Extract the [x, y] coordinate from the center of the cell holding the provided text.  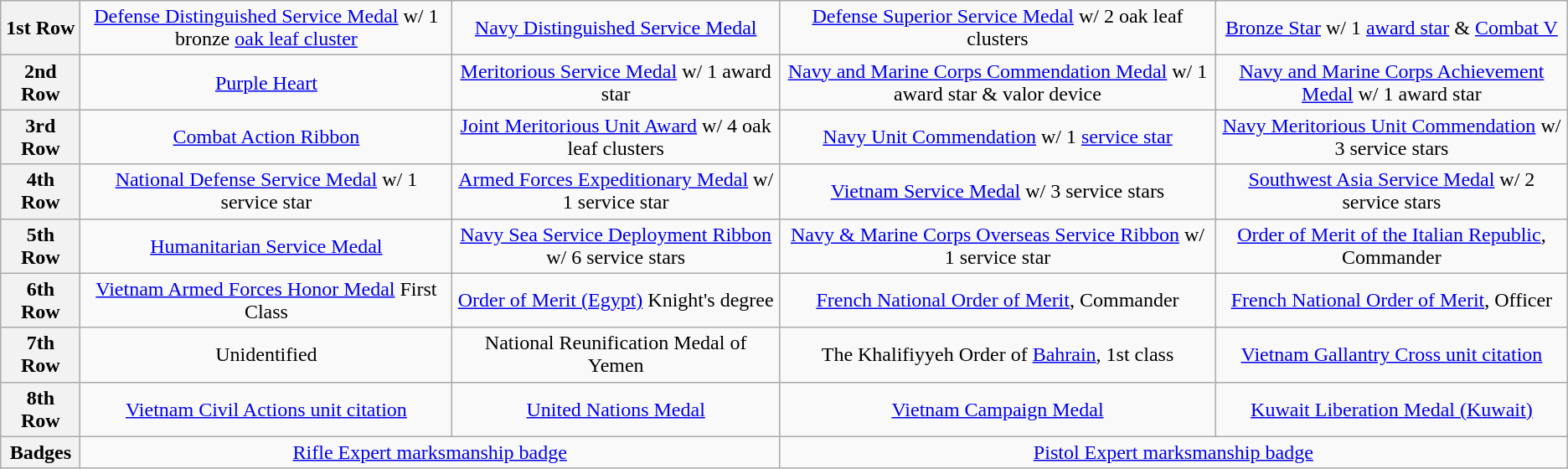
Navy Meritorious Unit Commendation w/ 3 service stars [1392, 137]
Combat Action Ribbon [266, 137]
Navy Distinguished Service Medal [616, 28]
Defense Superior Service Medal w/ 2 oak leaf clusters [997, 28]
Vietnam Gallantry Cross unit citation [1392, 355]
Navy & Marine Corps Overseas Service Ribbon w/ 1 service star [997, 246]
Unidentified [266, 355]
8th Row [40, 409]
Armed Forces Expeditionary Medal w/ 1 service star [616, 191]
Southwest Asia Service Medal w/ 2 service stars [1392, 191]
Order of Merit of the Italian Republic, Commander [1392, 246]
2nd Row [40, 82]
7th Row [40, 355]
Defense Distinguished Service Medal w/ 1 bronze oak leaf cluster [266, 28]
French National Order of Merit, Officer [1392, 300]
Vietnam Armed Forces Honor Medal First Class [266, 300]
Purple Heart [266, 82]
National Defense Service Medal w/ 1 service star [266, 191]
Vietnam Service Medal w/ 3 service stars [997, 191]
Navy and Marine Corps Commendation Medal w/ 1 award star & valor device [997, 82]
Kuwait Liberation Medal (Kuwait) [1392, 409]
Bronze Star w/ 1 award star & Combat V [1392, 28]
Badges [40, 452]
6th Row [40, 300]
United Nations Medal [616, 409]
The Khalifiyyeh Order of Bahrain, 1st class [997, 355]
French National Order of Merit, Commander [997, 300]
Vietnam Civil Actions unit citation [266, 409]
Meritorious Service Medal w/ 1 award star [616, 82]
1st Row [40, 28]
Joint Meritorious Unit Award w/ 4 oak leaf clusters [616, 137]
National Reunification Medal of Yemen [616, 355]
3rd Row [40, 137]
Navy and Marine Corps Achievement Medal w/ 1 award star [1392, 82]
Rifle Expert marksmanship badge [431, 452]
5th Row [40, 246]
Navy Unit Commendation w/ 1 service star [997, 137]
Vietnam Campaign Medal [997, 409]
Pistol Expert marksmanship badge [1173, 452]
Navy Sea Service Deployment Ribbon w/ 6 service stars [616, 246]
Humanitarian Service Medal [266, 246]
Order of Merit (Egypt) Knight's degree [616, 300]
4th Row [40, 191]
